Search for the cell housing the specified text and yield its (X, Y) center coordinate. 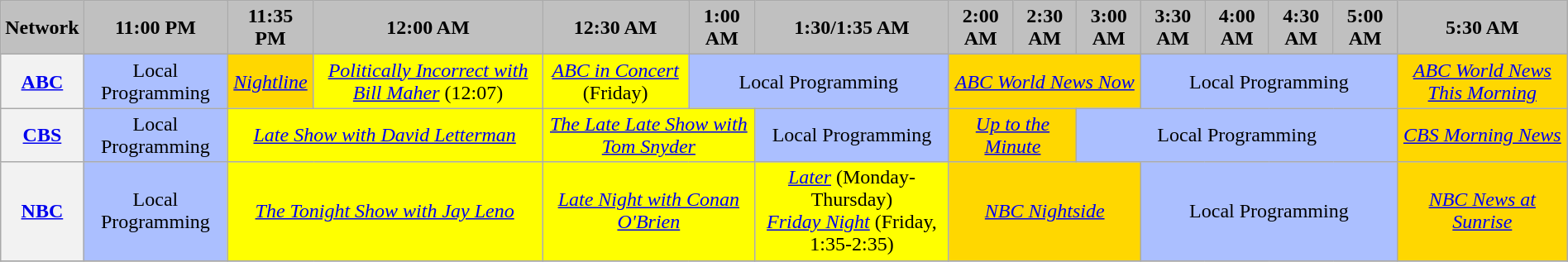
NBC News at Sunrise (1482, 212)
1:00 AM (722, 28)
ABC World News Now (1045, 81)
11:00 PM (155, 28)
Late Show with David Letterman (385, 136)
CBS Morning News (1482, 136)
11:35 PM (271, 28)
5:00 AM (1365, 28)
4:30 AM (1300, 28)
ABC World News This Morning (1482, 81)
1:30/1:35 AM (852, 28)
The Late Late Show with Tom Snyder (648, 136)
5:30 AM (1482, 28)
12:00 AM (428, 28)
Up to the Minute (1012, 136)
ABC (42, 81)
Late Night with Conan O'Brien (648, 212)
Nightline (271, 81)
2:30 AM (1044, 28)
Network (42, 28)
Later (Monday-Thursday) Friday Night (Friday, 1:35-2:35) (852, 212)
12:30 AM (615, 28)
3:30 AM (1173, 28)
2:00 AM (981, 28)
4:00 AM (1237, 28)
NBC Nightside (1045, 212)
ABC in Concert (Friday) (615, 81)
Politically Incorrect with Bill Maher (12:07) (428, 81)
NBC (42, 212)
CBS (42, 136)
3:00 AM (1108, 28)
The Tonight Show with Jay Leno (385, 212)
